Identify which cell holds the provided text, then report its (x, y) central coordinate. 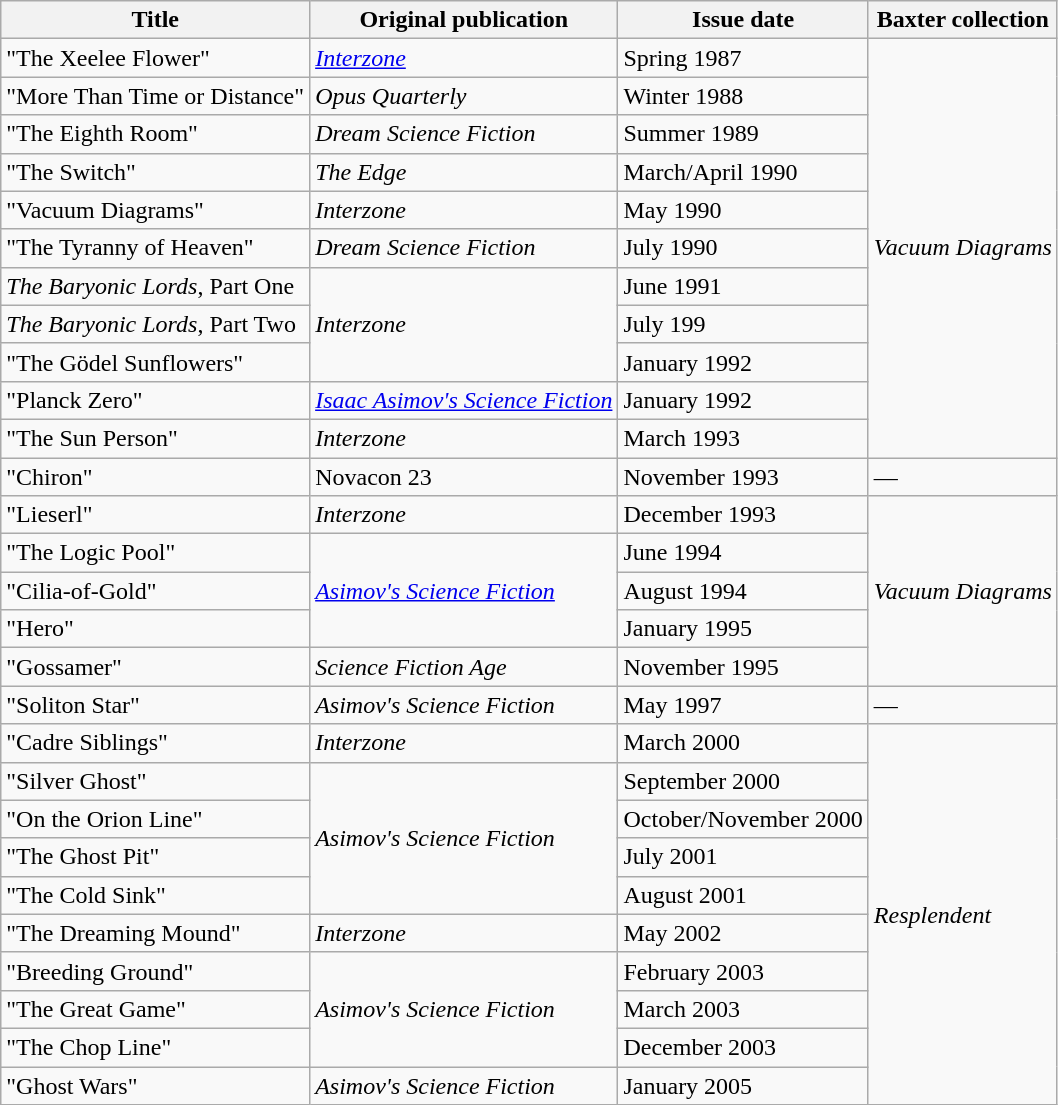
"The Sun Person" (156, 438)
March 2000 (743, 743)
Baxter collection (962, 20)
Science Fiction Age (464, 667)
Winter 1988 (743, 96)
"The Eighth Room" (156, 134)
"More Than Time or Distance" (156, 96)
August 1994 (743, 591)
"The Ghost Pit" (156, 857)
Original publication (464, 20)
March 1993 (743, 438)
May 2002 (743, 933)
"Cilia-of-Gold" (156, 591)
May 1990 (743, 210)
"The Tyranny of Heaven" (156, 248)
Novacon 23 (464, 477)
Isaac Asimov's Science Fiction (464, 400)
September 2000 (743, 781)
March/April 1990 (743, 172)
Title (156, 20)
June 1994 (743, 553)
July 1990 (743, 248)
"On the Orion Line" (156, 819)
"Planck Zero" (156, 400)
"Ghost Wars" (156, 1085)
Issue date (743, 20)
"The Gödel Sunflowers" (156, 362)
June 1991 (743, 286)
May 1997 (743, 705)
"Vacuum Diagrams" (156, 210)
"Cadre Siblings" (156, 743)
July 199 (743, 324)
"Gossamer" (156, 667)
Opus Quarterly (464, 96)
"The Cold Sink" (156, 895)
October/November 2000 (743, 819)
December 2003 (743, 1047)
"The Dreaming Mound" (156, 933)
Spring 1987 (743, 58)
January 1995 (743, 629)
"Chiron" (156, 477)
"The Great Game" (156, 1009)
August 2001 (743, 895)
The Baryonic Lords, Part One (156, 286)
"The Switch" (156, 172)
March 2003 (743, 1009)
Summer 1989 (743, 134)
The Edge (464, 172)
November 1995 (743, 667)
"Soliton Star" (156, 705)
February 2003 (743, 971)
"Breeding Ground" (156, 971)
July 2001 (743, 857)
"The Xeelee Flower" (156, 58)
December 1993 (743, 515)
Resplendent (962, 914)
The Baryonic Lords, Part Two (156, 324)
"Silver Ghost" (156, 781)
November 1993 (743, 477)
"Lieserl" (156, 515)
"The Chop Line" (156, 1047)
"The Logic Pool" (156, 553)
"Hero" (156, 629)
January 2005 (743, 1085)
